Scan for the cell matching the given text and deliver its (X, Y) coordinate at center. 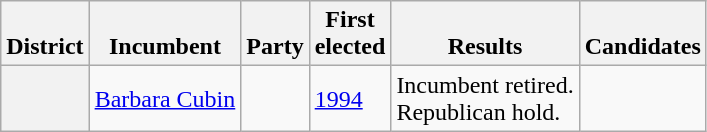
District (45, 34)
Barbara Cubin (165, 98)
Incumbent retired.Republican hold. (485, 98)
Results (485, 34)
Incumbent (165, 34)
Candidates (642, 34)
1994 (350, 98)
Party (275, 34)
Firstelected (350, 34)
